Determine the (x, y) coordinate at the center of the cell enclosing the given text.  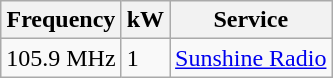
Sunshine Radio (251, 58)
1 (145, 58)
Frequency (61, 20)
Service (251, 20)
kW (145, 20)
105.9 MHz (61, 58)
